Pinpoint the cell where the given text exists, returning its [x, y] midpoint coordinate. 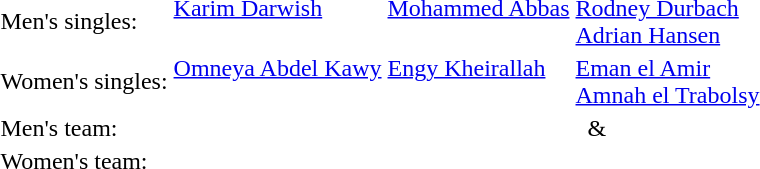
Omneya Abdel Kawy [278, 82]
Engy Kheirallah [478, 82]
